Output the (x, y) coordinate of the center of the cell containing the given text.  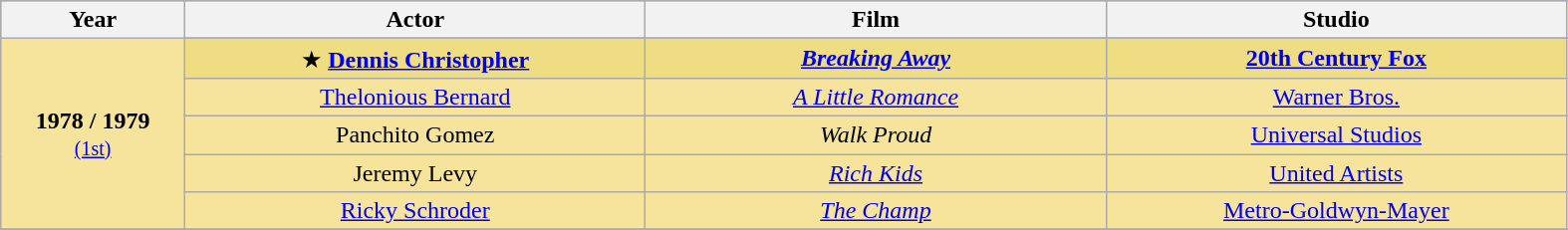
Year (94, 20)
20th Century Fox (1336, 59)
Panchito Gomez (415, 134)
A Little Romance (876, 97)
Thelonious Bernard (415, 97)
Studio (1336, 20)
Film (876, 20)
Warner Bros. (1336, 97)
Jeremy Levy (415, 172)
Actor (415, 20)
United Artists (1336, 172)
Rich Kids (876, 172)
The Champ (876, 211)
Universal Studios (1336, 134)
Walk Proud (876, 134)
Metro-Goldwyn-Mayer (1336, 211)
Breaking Away (876, 59)
1978 / 1979(1st) (94, 134)
Ricky Schroder (415, 211)
★ Dennis Christopher (415, 59)
